Identify which cell holds the provided text, then report its (X, Y) central coordinate. 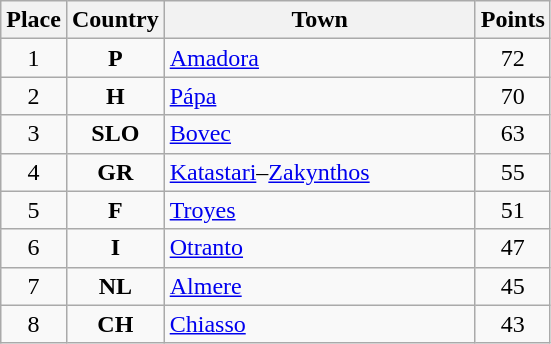
47 (512, 248)
55 (512, 172)
Katastari–Zakynthos (320, 172)
Place (34, 20)
1 (34, 58)
NL (115, 286)
Amadora (320, 58)
Chiasso (320, 324)
Town (320, 20)
GR (115, 172)
Almere (320, 286)
6 (34, 248)
F (115, 210)
3 (34, 134)
CH (115, 324)
SLO (115, 134)
P (115, 58)
I (115, 248)
Pápa (320, 96)
H (115, 96)
Points (512, 20)
Bovec (320, 134)
43 (512, 324)
70 (512, 96)
63 (512, 134)
4 (34, 172)
Otranto (320, 248)
2 (34, 96)
7 (34, 286)
72 (512, 58)
5 (34, 210)
Troyes (320, 210)
45 (512, 286)
Country (115, 20)
8 (34, 324)
51 (512, 210)
